Provide the (X, Y) coordinate of the cell's center where the given text is located.  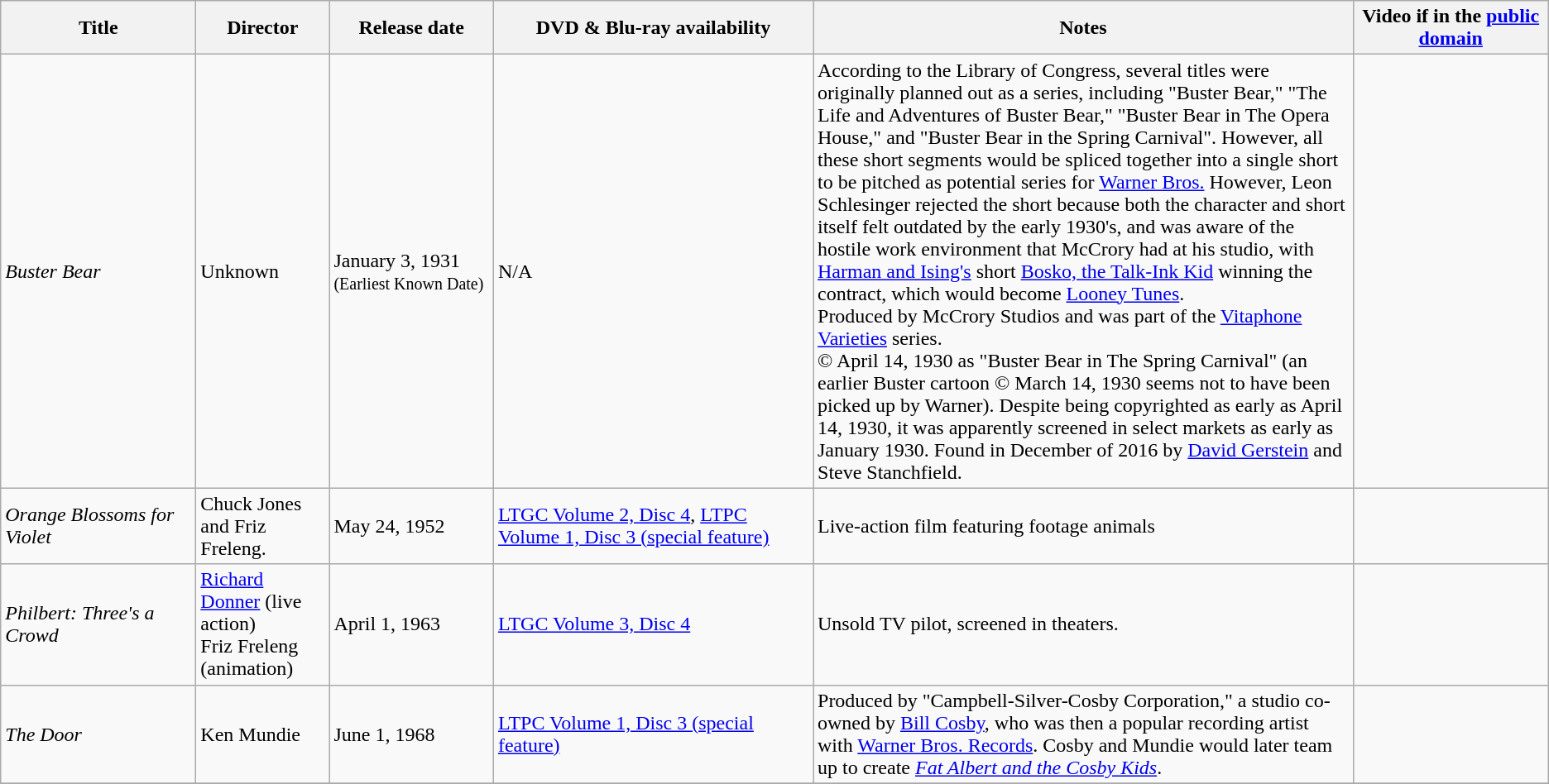
Live-action film featuring footage animals (1082, 526)
N/A (653, 271)
Chuck Jones and Friz Freleng. (263, 526)
The Door (98, 734)
Philbert: Three's a Crowd (98, 624)
Notes (1082, 28)
Title (98, 28)
LTGC Volume 2, Disc 4, LTPC Volume 1, Disc 3 (special feature) (653, 526)
Unknown (263, 271)
Richard Donner (live action)Friz Freleng (animation) (263, 624)
January 3, 1931(Earliest Known Date) (412, 271)
LTPC Volume 1, Disc 3 (special feature) (653, 734)
Ken Mundie (263, 734)
Director (263, 28)
May 24, 1952 (412, 526)
LTGC Volume 3, Disc 4 (653, 624)
Orange Blossoms for Violet (98, 526)
June 1, 1968 (412, 734)
DVD & Blu-ray availability (653, 28)
Release date (412, 28)
Buster Bear (98, 271)
Unsold TV pilot, screened in theaters. (1082, 624)
April 1, 1963 (412, 624)
Video if in the public domain (1451, 28)
